Extract the [X, Y] coordinate from the center of the cell holding the provided text.  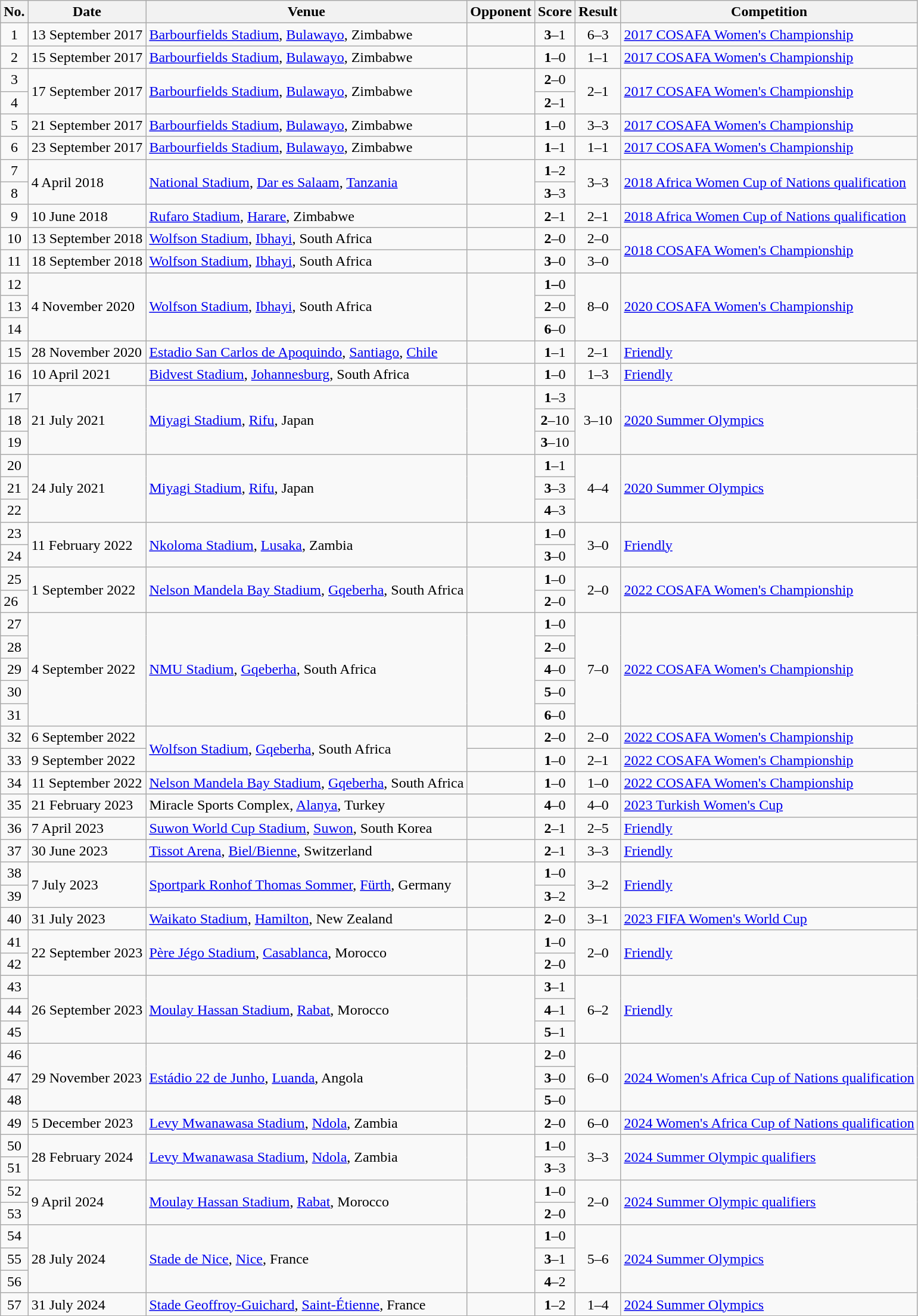
20 [14, 465]
31 July 2024 [87, 1304]
28 [14, 646]
45 [14, 1032]
No. [14, 12]
3 [14, 80]
Estádio 22 de Junho, Luanda, Angola [306, 1078]
24 [14, 556]
Estadio San Carlos de Apoquindo, Santiago, Chile [306, 352]
7 [14, 170]
23 [14, 533]
28 November 2020 [87, 352]
22 [14, 511]
8 [14, 193]
11 February 2022 [87, 545]
4 April 2018 [87, 182]
9 September 2022 [87, 760]
31 [14, 715]
39 [14, 896]
35 [14, 805]
52 [14, 1191]
Result [598, 12]
28 February 2024 [87, 1157]
10 April 2021 [87, 375]
2–5 [598, 828]
26 [14, 601]
Opponent [501, 12]
37 [14, 851]
10 June 2018 [87, 216]
43 [14, 987]
11 September 2022 [87, 783]
2023 FIFA Women's World Cup [769, 919]
30 June 2023 [87, 851]
48 [14, 1100]
41 [14, 941]
2–10 [555, 420]
6–3 [598, 35]
7–0 [598, 669]
21 [14, 488]
57 [14, 1304]
National Stadium, Dar es Salaam, Tanzania [306, 182]
21 September 2017 [87, 125]
10 [14, 238]
Date [87, 12]
Waikato Stadium, Hamilton, New Zealand [306, 919]
5 December 2023 [87, 1123]
21 July 2021 [87, 420]
56 [14, 1281]
15 September 2017 [87, 57]
1 [14, 35]
46 [14, 1055]
Competition [769, 12]
5–6 [598, 1259]
Venue [306, 12]
8–0 [598, 307]
9 [14, 216]
32 [14, 738]
Sportpark Ronhof Thomas Sommer, Fürth, Germany [306, 885]
4 September 2022 [87, 669]
4–1 [555, 1010]
Père Jégo Stadium, Casablanca, Morocco [306, 953]
22 September 2023 [87, 953]
31 July 2023 [87, 919]
17 [14, 397]
44 [14, 1010]
7 July 2023 [87, 885]
28 July 2024 [87, 1259]
Suwon World Cup Stadium, Suwon, South Korea [306, 828]
18 [14, 420]
4–2 [555, 1281]
24 July 2021 [87, 488]
5–1 [555, 1032]
17 September 2017 [87, 91]
47 [14, 1078]
40 [14, 919]
Bidvest Stadium, Johannesburg, South Africa [306, 375]
9 April 2024 [87, 1202]
2 [14, 57]
38 [14, 873]
Tissot Arena, Biel/Bienne, Switzerland [306, 851]
21 February 2023 [87, 805]
25 [14, 578]
51 [14, 1168]
13 September 2017 [87, 35]
4 November 2020 [87, 307]
29 [14, 670]
36 [14, 828]
2023 Turkish Women's Cup [769, 805]
16 [14, 375]
34 [14, 783]
49 [14, 1123]
14 [14, 329]
19 [14, 443]
4–3 [555, 511]
2018 COSAFA Women's Championship [769, 250]
Stade Geoffroy-Guichard, Saint-Étienne, France [306, 1304]
30 [14, 692]
29 November 2023 [87, 1078]
Nkoloma Stadium, Lusaka, Zambia [306, 545]
4–4 [598, 488]
42 [14, 964]
6 [14, 148]
4 [14, 102]
Stade de Nice, Nice, France [306, 1259]
55 [14, 1259]
54 [14, 1236]
7 April 2023 [87, 828]
18 September 2018 [87, 261]
6–2 [598, 1009]
53 [14, 1214]
27 [14, 624]
12 [14, 284]
33 [14, 760]
1–4 [598, 1304]
Rufaro Stadium, Harare, Zimbabwe [306, 216]
6 September 2022 [87, 738]
11 [14, 261]
26 September 2023 [87, 1009]
23 September 2017 [87, 148]
5 [14, 125]
13 September 2018 [87, 238]
Score [555, 12]
NMU Stadium, Gqeberha, South Africa [306, 669]
1 September 2022 [87, 590]
50 [14, 1146]
Wolfson Stadium, Gqeberha, South Africa [306, 749]
Miracle Sports Complex, Alanya, Turkey [306, 805]
13 [14, 307]
2020 COSAFA Women's Championship [769, 307]
15 [14, 352]
